Find where the given text appears and provide that cell's center as [X, Y] coordinate. 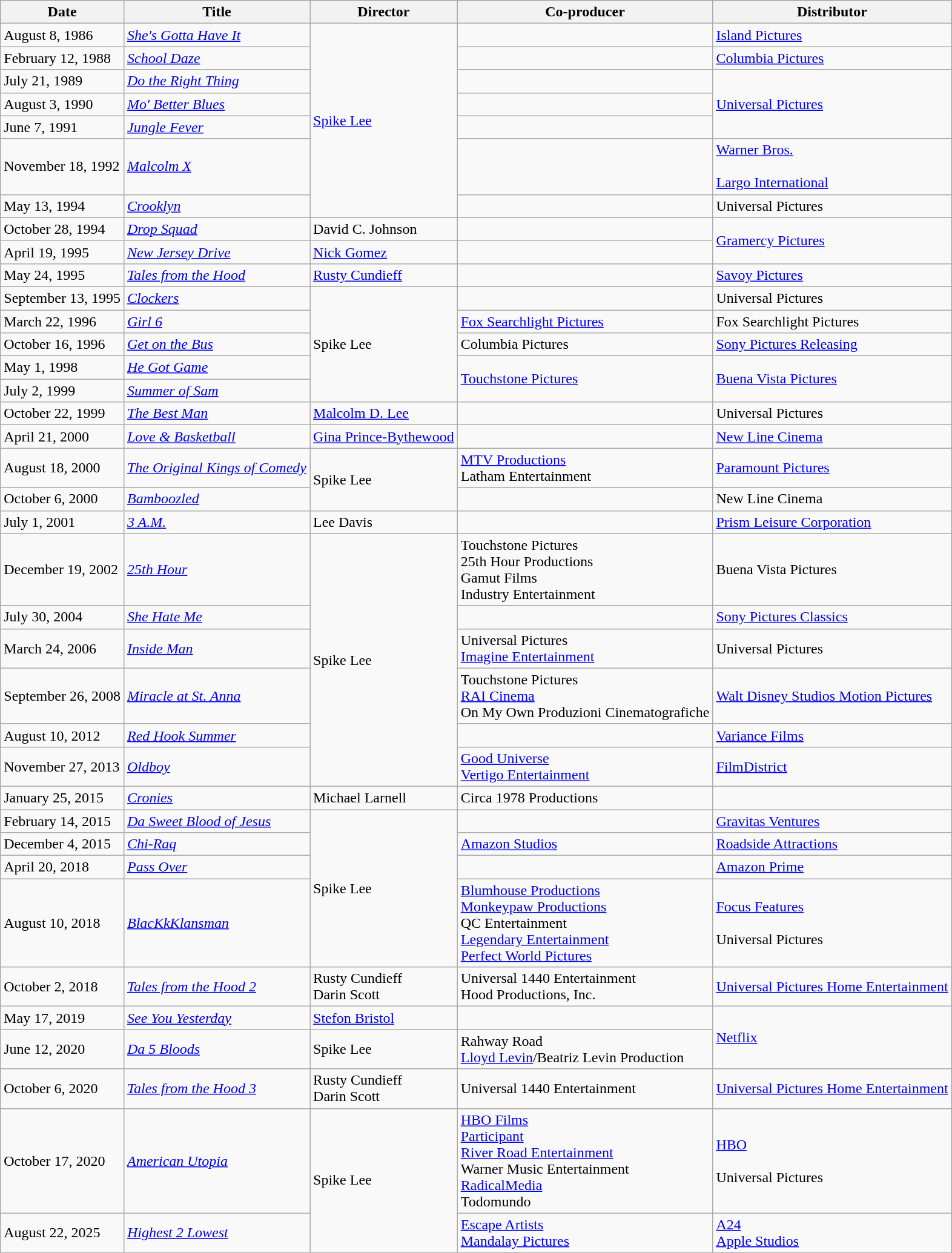
August 22, 2025 [62, 1233]
October 17, 2020 [62, 1160]
Co-producer [585, 12]
Nick Gomez [384, 252]
Mo' Better Blues [217, 104]
Jungle Fever [217, 127]
July 21, 1989 [62, 81]
3 A.M. [217, 522]
Malcolm X [217, 167]
August 18, 2000 [62, 468]
Red Hook Summer [217, 735]
April 21, 2000 [62, 437]
Good UniverseVertigo Entertainment [585, 767]
September 26, 2008 [62, 696]
25th Hour [217, 569]
HBOUniversal Pictures [832, 1160]
December 4, 2015 [62, 844]
November 27, 2013 [62, 767]
Tales from the Hood 3 [217, 1089]
Escape ArtistsMandalay Pictures [585, 1233]
October 28, 1994 [62, 229]
July 30, 2004 [62, 617]
Touchstone Pictures [585, 379]
Warner Bros.Largo International [832, 167]
FilmDistrict [832, 767]
Cronies [217, 798]
Universal PicturesImagine Entertainment [585, 648]
Touchstone Pictures25th Hour ProductionsGamut FilmsIndustry Entertainment [585, 569]
Walt Disney Studios Motion Pictures [832, 696]
Title [217, 12]
Oldboy [217, 767]
April 19, 1995 [62, 252]
Date [62, 12]
He Got Game [217, 368]
November 18, 1992 [62, 167]
Pass Over [217, 867]
October 6, 2000 [62, 499]
Do the Right Thing [217, 81]
Highest 2 Lowest [217, 1233]
Savoy Pictures [832, 275]
Blumhouse ProductionsMonkeypaw ProductionsQC EntertainmentLegendary EntertainmentPerfect World Pictures [585, 923]
Rahway RoadLloyd Levin/Beatriz Levin Production [585, 1049]
Drop Squad [217, 229]
Get on the Bus [217, 345]
September 13, 1995 [62, 298]
Netflix [832, 1038]
BlacKkKlansman [217, 923]
Gravitas Ventures [832, 821]
Roadside Attractions [832, 844]
May 13, 1994 [62, 206]
Sony Pictures Releasing [832, 345]
Love & Basketball [217, 437]
Da 5 Bloods [217, 1049]
Girl 6 [217, 322]
Stefon Bristol [384, 1018]
Inside Man [217, 648]
MTV ProductionsLatham Entertainment [585, 468]
Distributor [832, 12]
March 24, 2006 [62, 648]
July 1, 2001 [62, 522]
May 17, 2019 [62, 1018]
December 19, 2002 [62, 569]
American Utopia [217, 1160]
Focus FeaturesUniversal Pictures [832, 923]
Touchstone PicturesRAI CinemaOn My Own Produzioni Cinematografiche [585, 696]
HBO FilmsParticipantRiver Road EntertainmentWarner Music EntertainmentRadicalMediaTodomundo [585, 1160]
Paramount Pictures [832, 468]
Island Pictures [832, 35]
January 25, 2015 [62, 798]
October 6, 2020 [62, 1089]
Gramercy Pictures [832, 240]
Variance Films [832, 735]
October 2, 2018 [62, 987]
Miracle at St. Anna [217, 696]
Amazon Prime [832, 867]
A24Apple Studios [832, 1233]
June 7, 1991 [62, 127]
Universal 1440 EntertainmentHood Productions, Inc. [585, 987]
See You Yesterday [217, 1018]
Rusty Cundieff [384, 275]
Gina Prince-Bythewood [384, 437]
Da Sweet Blood of Jesus [217, 821]
August 10, 2012 [62, 735]
April 20, 2018 [62, 867]
February 12, 1988 [62, 58]
Bamboozled [217, 499]
June 12, 2020 [62, 1049]
School Daze [217, 58]
She's Gotta Have It [217, 35]
February 14, 2015 [62, 821]
March 22, 1996 [62, 322]
The Original Kings of Comedy [217, 468]
August 10, 2018 [62, 923]
Lee Davis [384, 522]
August 8, 1986 [62, 35]
Michael Larnell [384, 798]
Chi-Raq [217, 844]
Crooklyn [217, 206]
David C. Johnson [384, 229]
Malcolm D. Lee [384, 414]
She Hate Me [217, 617]
Tales from the Hood [217, 275]
May 24, 1995 [62, 275]
Sony Pictures Classics [832, 617]
Prism Leisure Corporation [832, 522]
October 16, 1996 [62, 345]
Clockers [217, 298]
The Best Man [217, 414]
July 2, 1999 [62, 391]
Amazon Studios [585, 844]
New Jersey Drive [217, 252]
August 3, 1990 [62, 104]
Universal 1440 Entertainment [585, 1089]
May 1, 1998 [62, 368]
Tales from the Hood 2 [217, 987]
October 22, 1999 [62, 414]
Director [384, 12]
Summer of Sam [217, 391]
Circa 1978 Productions [585, 798]
